Search for the cell housing the specified text and yield its [x, y] center coordinate. 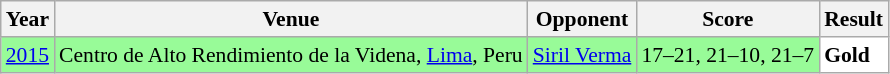
17–21, 21–10, 21–7 [728, 55]
Siril Verma [582, 55]
Result [854, 19]
Venue [291, 19]
2015 [28, 55]
Opponent [582, 19]
Gold [854, 55]
Year [28, 19]
Centro de Alto Rendimiento de la Videna, Lima, Peru [291, 55]
Score [728, 19]
